Search for the cell housing the specified text and yield its [X, Y] center coordinate. 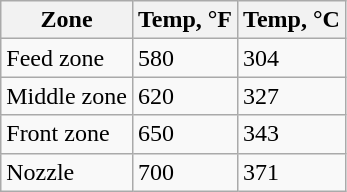
Nozzle [67, 172]
Temp, °C [292, 20]
371 [292, 172]
Front zone [67, 134]
Zone [67, 20]
620 [184, 96]
304 [292, 58]
327 [292, 96]
343 [292, 134]
Feed zone [67, 58]
650 [184, 134]
Temp, °F [184, 20]
Middle zone [67, 96]
700 [184, 172]
580 [184, 58]
